Identify which cell holds the provided text, then report its [x, y] central coordinate. 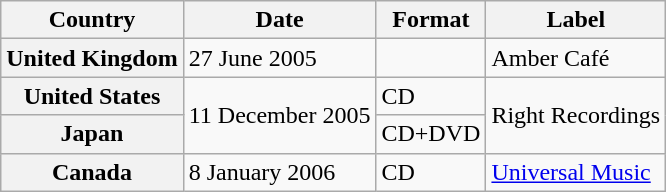
Format [431, 20]
CD+DVD [431, 134]
United Kingdom [92, 58]
27 June 2005 [280, 58]
Right Recordings [576, 115]
Label [576, 20]
United States [92, 96]
Date [280, 20]
Japan [92, 134]
11 December 2005 [280, 115]
Universal Music [576, 172]
8 January 2006 [280, 172]
Amber Café [576, 58]
Country [92, 20]
Canada [92, 172]
